Search for the cell housing the specified text and yield its (x, y) center coordinate. 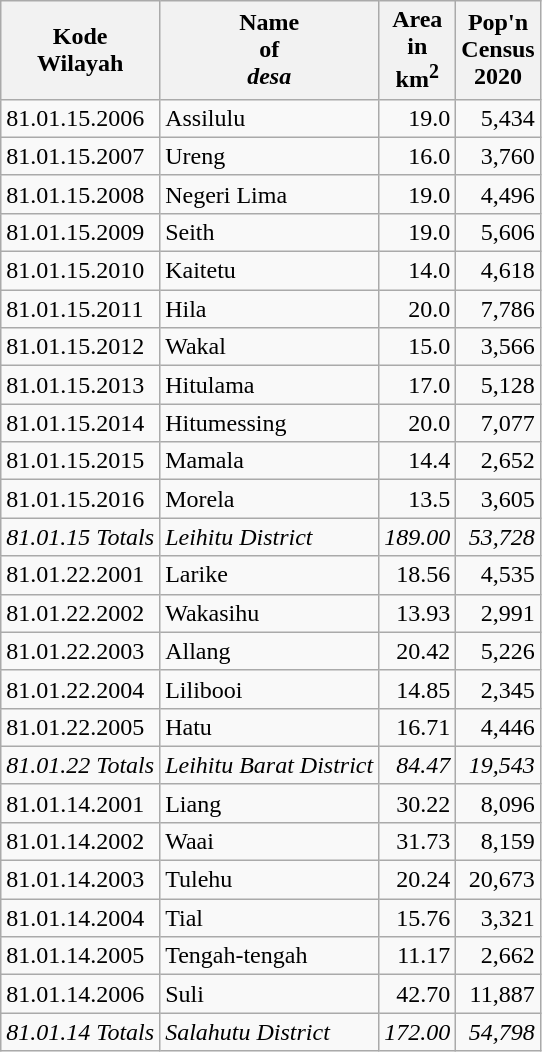
81.01.15 Totals (80, 537)
81.01.22.2005 (80, 727)
Assilulu (270, 118)
2,652 (498, 461)
Tial (270, 918)
7,786 (498, 309)
4,446 (498, 727)
81.01.14.2001 (80, 803)
13.5 (418, 499)
81.01.22 Totals (80, 765)
5,606 (498, 232)
Tengah-tengah (270, 956)
Allang (270, 651)
4,535 (498, 575)
Suli (270, 994)
Tulehu (270, 880)
20,673 (498, 880)
3,605 (498, 499)
Larike (270, 575)
Hitulama (270, 385)
5,128 (498, 385)
81.01.14.2004 (80, 918)
Negeri Lima (270, 194)
11,887 (498, 994)
81.01.14.2003 (80, 880)
81.01.22.2004 (80, 689)
Hila (270, 309)
Liang (270, 803)
81.01.14.2002 (80, 841)
Morela (270, 499)
2,662 (498, 956)
81.01.15.2014 (80, 423)
17.0 (418, 385)
14.85 (418, 689)
53,728 (498, 537)
18.56 (418, 575)
5,226 (498, 651)
3,566 (498, 347)
Ureng (270, 156)
14.0 (418, 271)
42.70 (418, 994)
Salahutu District (270, 1032)
Leihitu District (270, 537)
Mamala (270, 461)
Wakal (270, 347)
19,543 (498, 765)
81.01.15.2015 (80, 461)
81.01.15.2007 (80, 156)
81.01.22.2002 (80, 613)
20.42 (418, 651)
7,077 (498, 423)
81.01.15.2013 (80, 385)
Wakasihu (270, 613)
Pop'nCensus2020 (498, 50)
31.73 (418, 841)
4,618 (498, 271)
8,159 (498, 841)
30.22 (418, 803)
15.0 (418, 347)
81.01.14.2006 (80, 994)
172.00 (418, 1032)
81.01.15.2006 (80, 118)
81.01.15.2012 (80, 347)
16.0 (418, 156)
3,760 (498, 156)
81.01.14.2005 (80, 956)
11.17 (418, 956)
81.01.15.2009 (80, 232)
81.01.22.2003 (80, 651)
13.93 (418, 613)
Lilibooi (270, 689)
Kode Wilayah (80, 50)
84.47 (418, 765)
Nameofdesa (270, 50)
8,096 (498, 803)
2,345 (498, 689)
Hatu (270, 727)
Area inkm2 (418, 50)
81.01.22.2001 (80, 575)
Hitumessing (270, 423)
16.71 (418, 727)
20.24 (418, 880)
Waai (270, 841)
15.76 (418, 918)
81.01.15.2010 (80, 271)
14.4 (418, 461)
Seith (270, 232)
4,496 (498, 194)
189.00 (418, 537)
54,798 (498, 1032)
Leihitu Barat District (270, 765)
81.01.15.2011 (80, 309)
81.01.15.2016 (80, 499)
3,321 (498, 918)
5,434 (498, 118)
81.01.14 Totals (80, 1032)
Kaitetu (270, 271)
2,991 (498, 613)
81.01.15.2008 (80, 194)
